Find where the given text appears and provide that cell's center as (X, Y) coordinate. 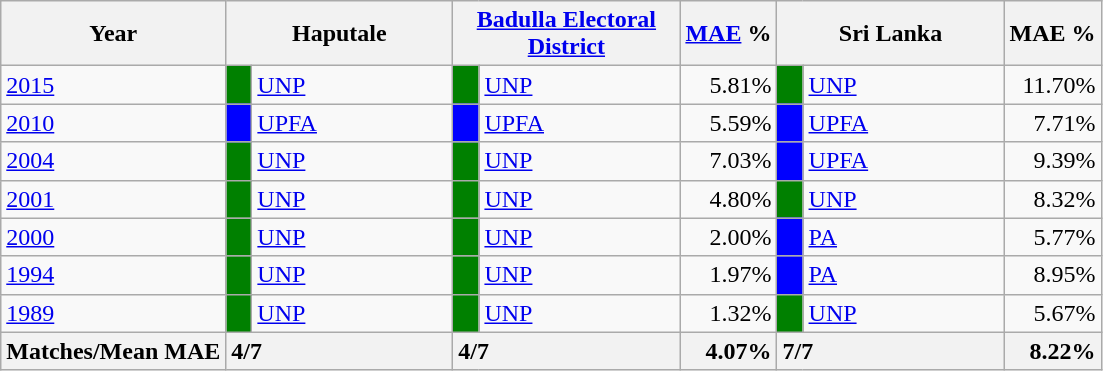
5.77% (1052, 237)
4.80% (728, 199)
2.00% (728, 237)
7/7 (890, 351)
5.81% (728, 85)
9.39% (1052, 161)
8.95% (1052, 275)
11.70% (1052, 85)
2001 (114, 199)
2000 (114, 237)
2004 (114, 161)
5.67% (1052, 313)
2010 (114, 123)
7.71% (1052, 123)
8.32% (1052, 199)
1.32% (728, 313)
Haputale (340, 34)
2015 (114, 85)
1994 (114, 275)
8.22% (1052, 351)
Matches/Mean MAE (114, 351)
Badulla Electoral District (566, 34)
5.59% (728, 123)
1989 (114, 313)
7.03% (728, 161)
Year (114, 34)
Sri Lanka (890, 34)
4.07% (728, 351)
1.97% (728, 275)
